Provide the [X, Y] coordinate of the cell's center where the given text is located.  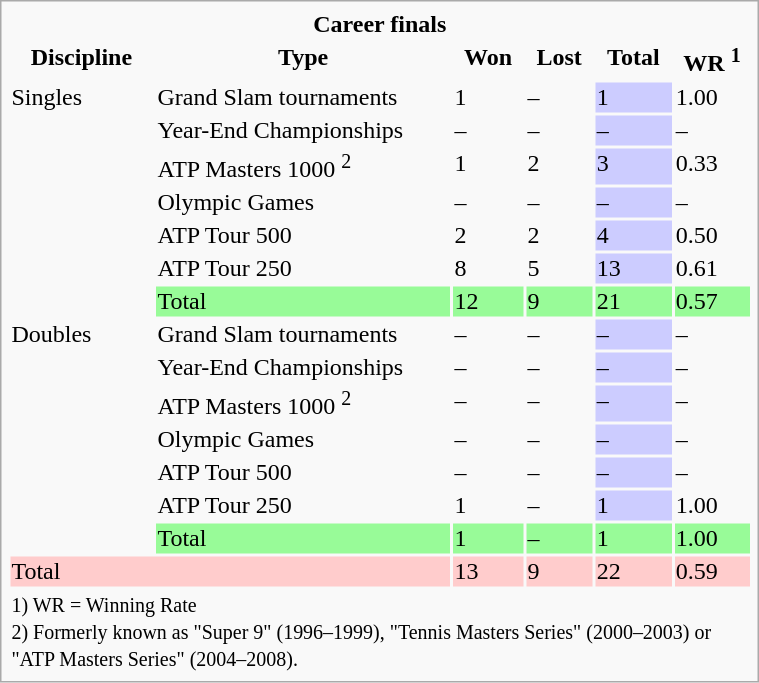
Type [303, 60]
0.59 [712, 572]
5 [559, 268]
Lost [559, 60]
21 [633, 301]
1) WR = Winning Rate2) Formerly known as "Super 9" (1996–1999), "Tennis Masters Series" (2000–2003) or "ATP Masters Series" (2004–2008). [380, 632]
0.57 [712, 301]
3 [633, 166]
0.33 [712, 166]
Career finals [380, 24]
Discipline [82, 60]
8 [488, 268]
Doubles [82, 436]
0.61 [712, 268]
4 [633, 235]
12 [488, 301]
Won [488, 60]
22 [633, 572]
Singles [82, 199]
WR 1 [712, 60]
0.50 [712, 235]
